Locate the cell with the specified text and output its [x, y] center coordinate. 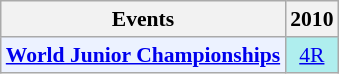
World Junior Championships [143, 55]
2010 [312, 19]
4R [312, 55]
Events [143, 19]
